For the text-containing cell, return its midpoint in [X, Y] coordinate format. 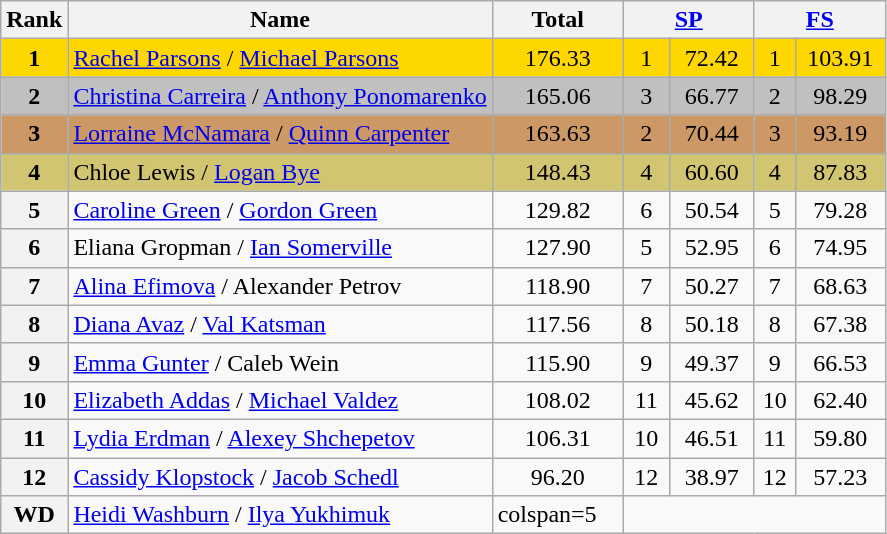
colspan=5 [558, 515]
Cassidy Klopstock / Jacob Schedl [280, 477]
WD [34, 515]
129.82 [558, 210]
74.95 [840, 248]
Chloe Lewis / Logan Bye [280, 172]
Christina Carreira / Anthony Ponomarenko [280, 96]
38.97 [712, 477]
117.56 [558, 324]
60.60 [712, 172]
79.28 [840, 210]
93.19 [840, 134]
Lorraine McNamara / Quinn Carpenter [280, 134]
Diana Avaz / Val Katsman [280, 324]
66.53 [840, 362]
103.91 [840, 58]
46.51 [712, 438]
163.63 [558, 134]
Alina Efimova / Alexander Petrov [280, 286]
Elizabeth Addas / Michael Valdez [280, 400]
50.27 [712, 286]
Name [280, 20]
96.20 [558, 477]
50.18 [712, 324]
SP [688, 20]
52.95 [712, 248]
59.80 [840, 438]
57.23 [840, 477]
106.31 [558, 438]
FS [820, 20]
66.77 [712, 96]
68.63 [840, 286]
127.90 [558, 248]
165.06 [558, 96]
70.44 [712, 134]
Lydia Erdman / Alexey Shchepetov [280, 438]
176.33 [558, 58]
Heidi Washburn / Ilya Yukhimuk [280, 515]
108.02 [558, 400]
148.43 [558, 172]
72.42 [712, 58]
49.37 [712, 362]
98.29 [840, 96]
Total [558, 20]
Caroline Green / Gordon Green [280, 210]
Rachel Parsons / Michael Parsons [280, 58]
50.54 [712, 210]
115.90 [558, 362]
62.40 [840, 400]
87.83 [840, 172]
Rank [34, 20]
Emma Gunter / Caleb Wein [280, 362]
118.90 [558, 286]
45.62 [712, 400]
67.38 [840, 324]
Eliana Gropman / Ian Somerville [280, 248]
